Locate the cell with the specified text and output its [x, y] center coordinate. 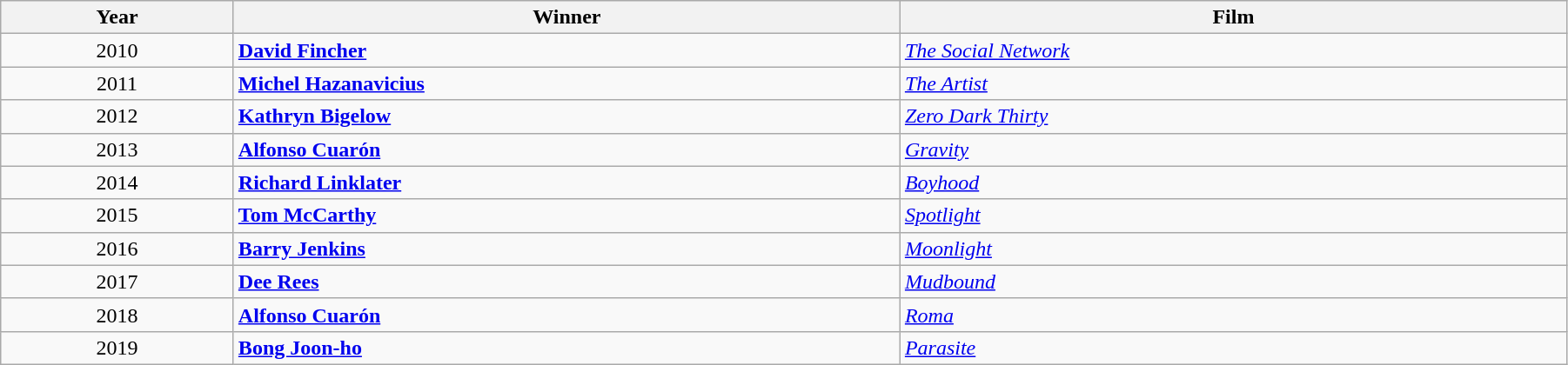
2013 [117, 149]
Kathryn Bigelow [566, 116]
David Fincher [566, 50]
Bong Joon-ho [566, 348]
Mudbound [1233, 282]
Michel Hazanavicius [566, 83]
Dee Rees [566, 282]
Year [117, 17]
Richard Linklater [566, 182]
2015 [117, 216]
Roma [1233, 315]
Zero Dark Thirty [1233, 116]
Parasite [1233, 348]
2016 [117, 249]
Film [1233, 17]
2012 [117, 116]
2011 [117, 83]
Boyhood [1233, 182]
2019 [117, 348]
The Social Network [1233, 50]
Winner [566, 17]
2010 [117, 50]
Barry Jenkins [566, 249]
2017 [117, 282]
2014 [117, 182]
The Artist [1233, 83]
Tom McCarthy [566, 216]
Spotlight [1233, 216]
Moonlight [1233, 249]
Gravity [1233, 149]
2018 [117, 315]
